Locate the cell with the specified text and output its [x, y] center coordinate. 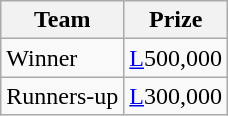
Runners-up [62, 96]
L300,000 [176, 96]
Winner [62, 58]
L500,000 [176, 58]
Team [62, 20]
Prize [176, 20]
